From the cell containing the given text, extract its center point as [X, Y] coordinate. 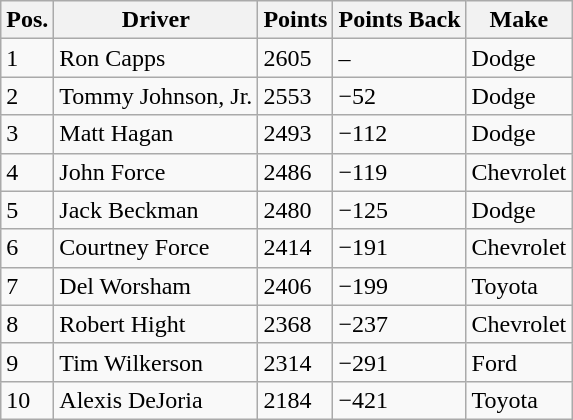
Del Worsham [156, 286]
1 [28, 58]
2314 [296, 362]
Robert Hight [156, 324]
−199 [400, 286]
Tommy Johnson, Jr. [156, 96]
6 [28, 248]
Ron Capps [156, 58]
−421 [400, 400]
7 [28, 286]
9 [28, 362]
Alexis DeJoria [156, 400]
−237 [400, 324]
2414 [296, 248]
2368 [296, 324]
Driver [156, 20]
Make [519, 20]
2553 [296, 96]
– [400, 58]
−119 [400, 172]
Points Back [400, 20]
2 [28, 96]
−191 [400, 248]
John Force [156, 172]
3 [28, 134]
4 [28, 172]
8 [28, 324]
Courtney Force [156, 248]
Ford [519, 362]
Tim Wilkerson [156, 362]
−52 [400, 96]
−125 [400, 210]
Pos. [28, 20]
−291 [400, 362]
−112 [400, 134]
Jack Beckman [156, 210]
2493 [296, 134]
2184 [296, 400]
Points [296, 20]
Matt Hagan [156, 134]
2406 [296, 286]
5 [28, 210]
2486 [296, 172]
10 [28, 400]
2605 [296, 58]
2480 [296, 210]
